Provide the (X, Y) coordinate of the cell's center where the given text is located.  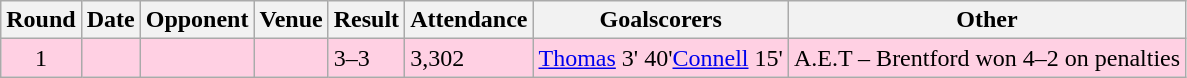
Attendance (469, 20)
Goalscorers (660, 20)
1 (41, 58)
Result (366, 20)
Thomas 3' 40'Connell 15' (660, 58)
3,302 (469, 58)
3–3 (366, 58)
A.E.T – Brentford won 4–2 on penalties (986, 58)
Round (41, 20)
Date (110, 20)
Opponent (197, 20)
Venue (291, 20)
Other (986, 20)
